From the cell containing the given text, extract its center point as (X, Y) coordinate. 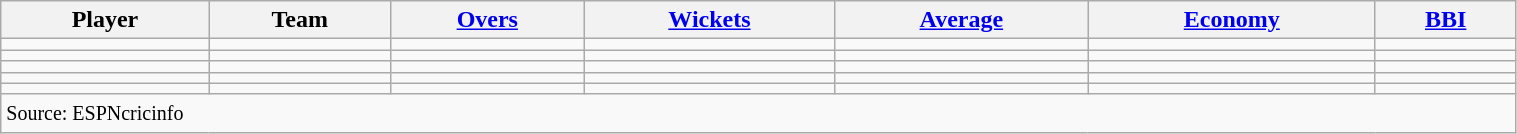
Player (105, 20)
Overs (487, 20)
Economy (1232, 20)
Wickets (709, 20)
Team (300, 20)
Source: ESPNcricinfo (758, 113)
BBI (1446, 20)
Average (962, 20)
